Identify which cell holds the provided text, then report its [X, Y] central coordinate. 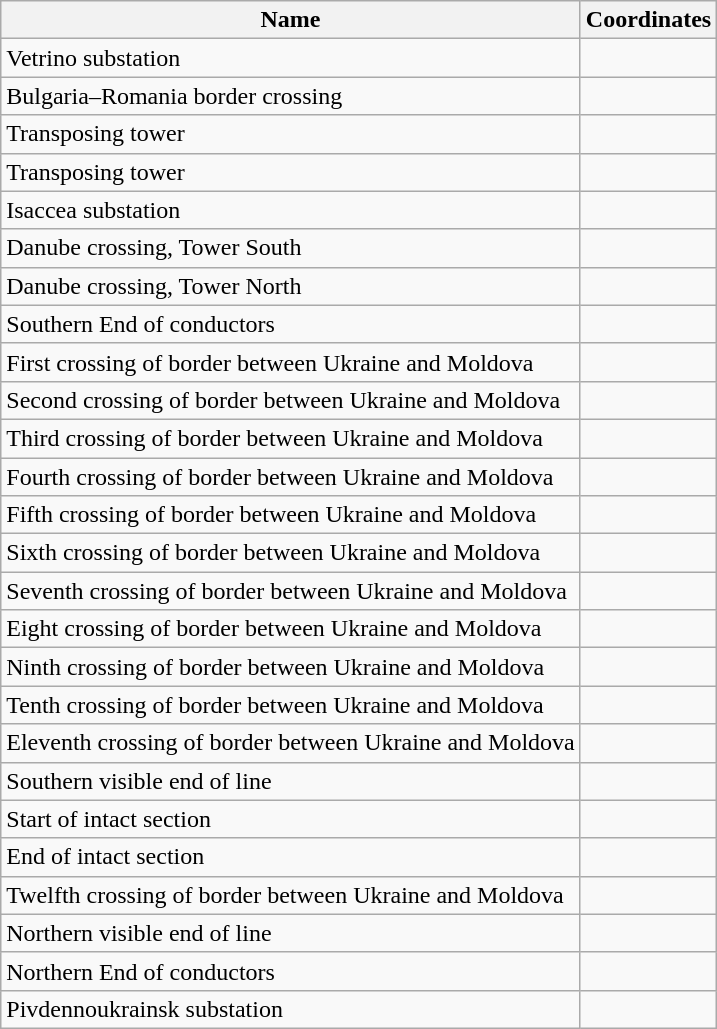
Ninth crossing of border between Ukraine and Moldova [291, 667]
First crossing of border between Ukraine and Moldova [291, 362]
End of intact section [291, 857]
Northern End of conductors [291, 971]
Seventh crossing of border between Ukraine and Moldova [291, 591]
Eight crossing of border between Ukraine and Moldova [291, 629]
Pivdennoukrainsk substation [291, 1009]
Northern visible end of line [291, 933]
Southern visible end of line [291, 781]
Tenth crossing of border between Ukraine and Moldova [291, 705]
Twelfth crossing of border between Ukraine and Moldova [291, 895]
Bulgaria–Romania border crossing [291, 96]
Vetrino substation [291, 58]
Isaccea substation [291, 210]
Third crossing of border between Ukraine and Moldova [291, 438]
Fourth crossing of border between Ukraine and Moldova [291, 477]
Start of intact section [291, 819]
Coordinates [648, 20]
Second crossing of border between Ukraine and Moldova [291, 400]
Fifth crossing of border between Ukraine and Moldova [291, 515]
Sixth crossing of border between Ukraine and Moldova [291, 553]
Name [291, 20]
Danube crossing, Tower South [291, 248]
Danube crossing, Tower North [291, 286]
Eleventh crossing of border between Ukraine and Moldova [291, 743]
Southern End of conductors [291, 324]
